Capture the cell that displays the provided text and extract its (x, y) central coordinate. 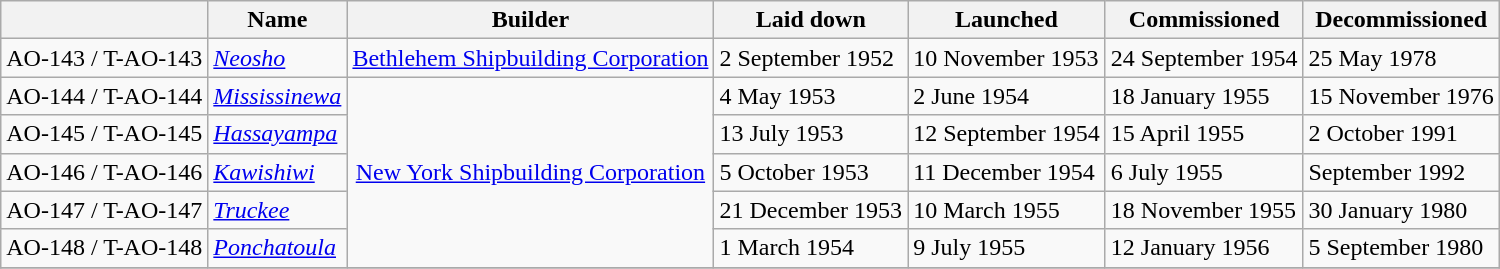
2 October 1991 (1401, 134)
Name (278, 20)
Decommissioned (1401, 20)
21 December 1953 (811, 210)
30 January 1980 (1401, 210)
18 November 1955 (1204, 210)
15 November 1976 (1401, 96)
1 March 1954 (811, 248)
12 January 1956 (1204, 248)
10 March 1955 (1007, 210)
Neosho (278, 58)
25 May 1978 (1401, 58)
Laid down (811, 20)
Truckee (278, 210)
Commissioned (1204, 20)
AO-147 / T-AO-147 (104, 210)
New York Shipbuilding Corporation (530, 172)
10 November 1953 (1007, 58)
Kawishiwi (278, 172)
2 June 1954 (1007, 96)
Ponchatoula (278, 248)
Mississinewa (278, 96)
6 July 1955 (1204, 172)
11 December 1954 (1007, 172)
AO-146 / T-AO-146 (104, 172)
Launched (1007, 20)
AO-148 / T-AO-148 (104, 248)
5 October 1953 (811, 172)
September 1992 (1401, 172)
Bethlehem Shipbuilding Corporation (530, 58)
Builder (530, 20)
AO-143 / T-AO-143 (104, 58)
Hassayampa (278, 134)
15 April 1955 (1204, 134)
18 January 1955 (1204, 96)
24 September 1954 (1204, 58)
13 July 1953 (811, 134)
9 July 1955 (1007, 248)
4 May 1953 (811, 96)
2 September 1952 (811, 58)
AO-144 / T-AO-144 (104, 96)
AO-145 / T-AO-145 (104, 134)
12 September 1954 (1007, 134)
5 September 1980 (1401, 248)
